Return [x, y] of the center of cell containing provided text 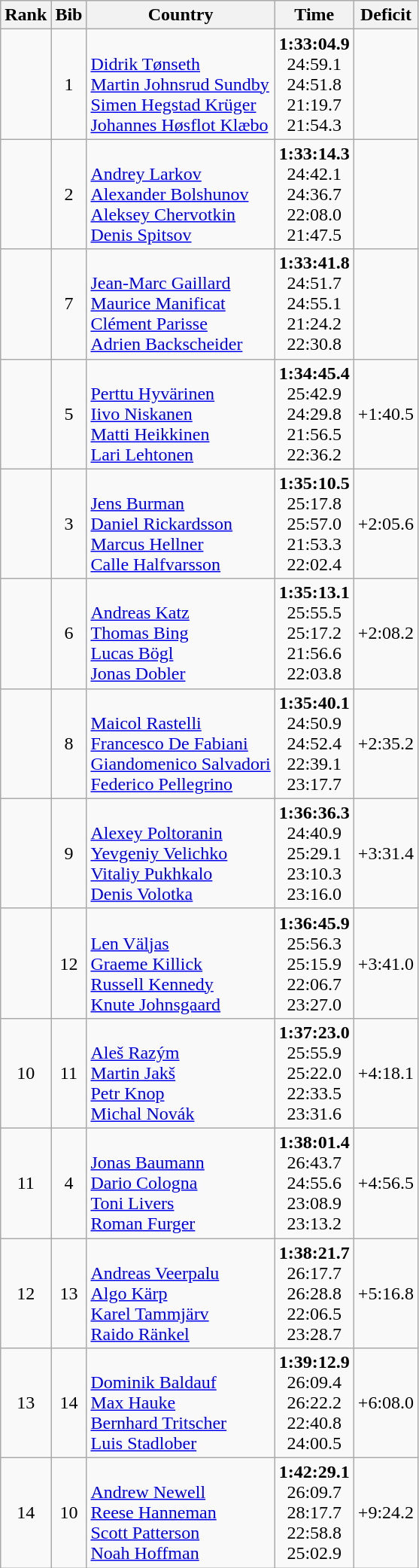
+3:41.0 [385, 963]
Alexey PoltoraninYevgeniy VelichkoVitaliy PukhkaloDenis Volotka [181, 853]
1:38:01.426:43.724:55.623:08.923:13.2 [314, 1183]
+6:08.0 [385, 1403]
1:33:04.924:59.124:51.821:19.721:54.3 [314, 84]
Andrey LarkovAlexander BolshunovAleksey ChervotkinDenis Spitsov [181, 194]
2 [69, 194]
+4:18.1 [385, 1073]
Jean-Marc GaillardMaurice ManificatClément ParisseAdrien Backscheider [181, 304]
+1:40.5 [385, 414]
1:39:12.926:09.426:22.222:40.824:00.5 [314, 1403]
Rank [26, 15]
Maicol RastelliFrancesco De FabianiGiandomenico SalvadoriFederico Pellegrino [181, 743]
+2:35.2 [385, 743]
+5:16.8 [385, 1293]
6 [69, 634]
Jens BurmanDaniel RickardssonMarcus HellnerCalle Halfvarsson [181, 524]
1:38:21.726:17.726:28.822:06.523:28.7 [314, 1293]
Andrew NewellReese HannemanScott PattersonNoah Hoffman [181, 1513]
7 [69, 304]
5 [69, 414]
1:36:36.324:40.925:29.123:10.323:16.0 [314, 853]
Bib [69, 15]
Jonas BaumannDario ColognaToni LiversRoman Furger [181, 1183]
Time [314, 15]
Dominik BaldaufMax HaukeBernhard TritscherLuis Stadlober [181, 1403]
1:42:29.126:09.728:17.722:58.825:02.9 [314, 1513]
1:34:45.425:42.924:29.821:56.522:36.2 [314, 414]
3 [69, 524]
1:35:13.125:55.525:17.221:56.622:03.8 [314, 634]
1:37:23.025:55.925:22.022:33.523:31.6 [314, 1073]
1:33:41.824:51.724:55.121:24.222:30.8 [314, 304]
+3:31.4 [385, 853]
1:35:10.525:17.825:57.021:53.322:02.4 [314, 524]
Len VäljasGraeme KillickRussell KennedyKnute Johnsgaard [181, 963]
+2:05.6 [385, 524]
Andreas KatzThomas BingLucas BöglJonas Dobler [181, 634]
Didrik TønsethMartin Johnsrud SundbySimen Hegstad KrügerJohannes Høsflot Klæbo [181, 84]
9 [69, 853]
+2:08.2 [385, 634]
1:33:14.324:42.124:36.722:08.021:47.5 [314, 194]
Deficit [385, 15]
+9:24.2 [385, 1513]
1:35:40.124:50.924:52.422:39.123:17.7 [314, 743]
Country [181, 15]
1 [69, 84]
+4:56.5 [385, 1183]
Perttu HyvärinenIivo NiskanenMatti HeikkinenLari Lehtonen [181, 414]
8 [69, 743]
Andreas VeerpaluAlgo KärpKarel TammjärvRaido Ränkel [181, 1293]
1:36:45.925:56.325:15.922:06.723:27.0 [314, 963]
4 [69, 1183]
Aleš RazýmMartin JakšPetr KnopMichal Novák [181, 1073]
